Locate the cell with the specified text and output its [x, y] center coordinate. 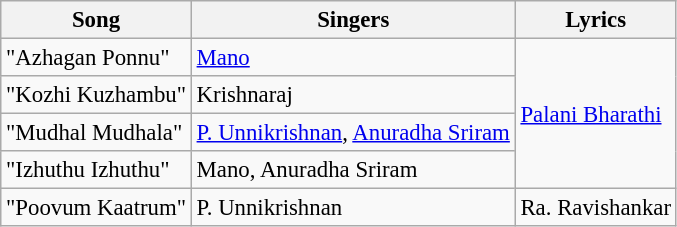
Mano [353, 58]
"Poovum Kaatrum" [96, 208]
Song [96, 20]
Mano, Anuradha Sriram [353, 170]
"Azhagan Ponnu" [96, 58]
Lyrics [596, 20]
P. Unnikrishnan [353, 208]
"Kozhi Kuzhambu" [96, 95]
Krishnaraj [353, 95]
Singers [353, 20]
P. Unnikrishnan, Anuradha Sriram [353, 133]
Ra. Ravishankar [596, 208]
Palani Bharathi [596, 114]
"Mudhal Mudhala" [96, 133]
"Izhuthu Izhuthu" [96, 170]
